Search for the cell housing the specified text and yield its (x, y) center coordinate. 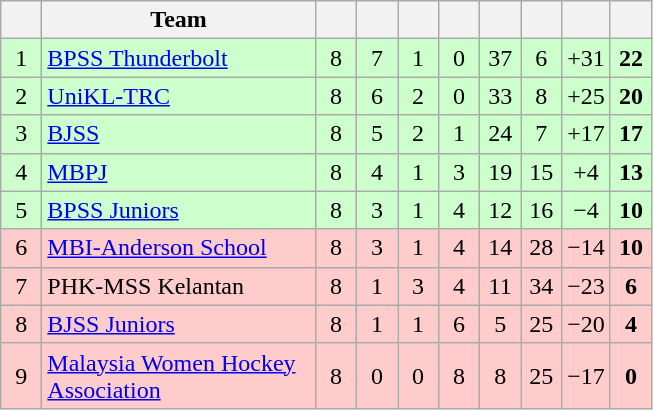
33 (500, 96)
14 (500, 248)
24 (500, 134)
−14 (586, 248)
BPSS Juniors (179, 210)
−20 (586, 324)
+17 (586, 134)
MBPJ (179, 172)
22 (630, 58)
BJSS Juniors (179, 324)
PHK-MSS Kelantan (179, 286)
Team (179, 20)
37 (500, 58)
11 (500, 286)
16 (542, 210)
UniKL-TRC (179, 96)
+31 (586, 58)
+25 (586, 96)
19 (500, 172)
34 (542, 286)
BPSS Thunderbolt (179, 58)
−4 (586, 210)
BJSS (179, 134)
−23 (586, 286)
17 (630, 134)
MBI-Anderson School (179, 248)
Malaysia Women Hockey Association (179, 376)
20 (630, 96)
−17 (586, 376)
9 (22, 376)
12 (500, 210)
28 (542, 248)
+4 (586, 172)
15 (542, 172)
13 (630, 172)
